Identify which cell holds the provided text, then report its (X, Y) central coordinate. 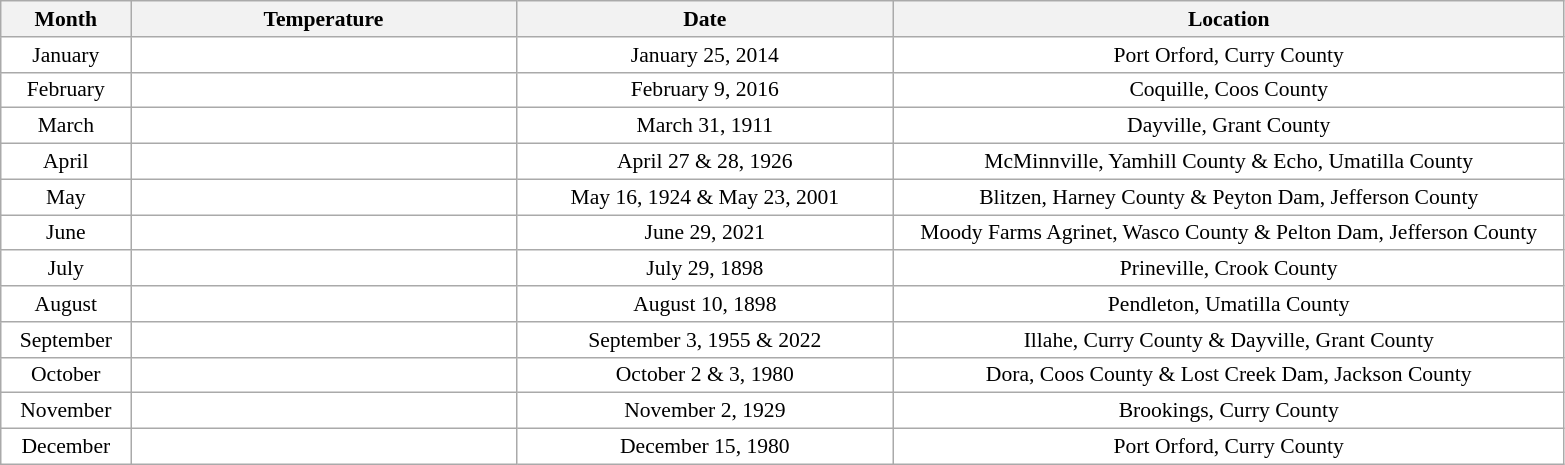
July 29, 1898 (705, 269)
December (66, 447)
January 25, 2014 (705, 55)
November 2, 1929 (705, 411)
Illahe, Curry County & Dayville, Grant County (1229, 340)
May (66, 197)
Temperature (324, 19)
January (66, 55)
April 27 & 28, 1926 (705, 162)
Blitzen, Harney County & Peyton Dam, Jefferson County (1229, 197)
September (66, 340)
May 16, 1924 & May 23, 2001 (705, 197)
Prineville, Crook County (1229, 269)
McMinnville, Yamhill County & Echo, Umatilla County (1229, 162)
Location (1229, 19)
Month (66, 19)
Coquille, Coos County (1229, 90)
October (66, 375)
Brookings, Curry County (1229, 411)
August (66, 304)
July (66, 269)
March 31, 1911 (705, 126)
June 29, 2021 (705, 233)
August 10, 1898 (705, 304)
April (66, 162)
Dayville, Grant County (1229, 126)
Moody Farms Agrinet, Wasco County & Pelton Dam, Jefferson County (1229, 233)
Dora, Coos County & Lost Creek Dam, Jackson County (1229, 375)
February 9, 2016 (705, 90)
February (66, 90)
Pendleton, Umatilla County (1229, 304)
September 3, 1955 & 2022 (705, 340)
March (66, 126)
Date (705, 19)
December 15, 1980 (705, 447)
November (66, 411)
October 2 & 3, 1980 (705, 375)
June (66, 233)
